Extract the (X, Y) coordinate from the center of the cell holding the provided text.  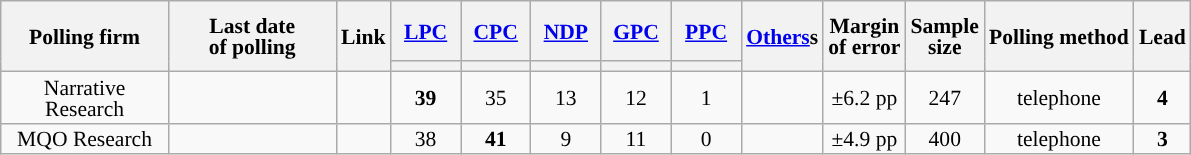
MQO Research (85, 138)
4 (1162, 97)
0 (706, 138)
PPC (706, 31)
Narrative Research (85, 97)
39 (426, 97)
11 (636, 138)
Lead (1162, 36)
Polling firm (85, 36)
Marginof error (864, 36)
±6.2 pp (864, 97)
NDP (566, 31)
3 (1162, 138)
1 (706, 97)
±4.9 pp (864, 138)
Last dateof polling (252, 36)
9 (566, 138)
LPC (426, 31)
247 (945, 97)
38 (426, 138)
35 (496, 97)
400 (945, 138)
CPC (496, 31)
Link (364, 36)
Samplesize (945, 36)
GPC (636, 31)
Otherss (782, 36)
Polling method (1059, 36)
13 (566, 97)
41 (496, 138)
12 (636, 97)
